Search for the cell housing the specified text and yield its [x, y] center coordinate. 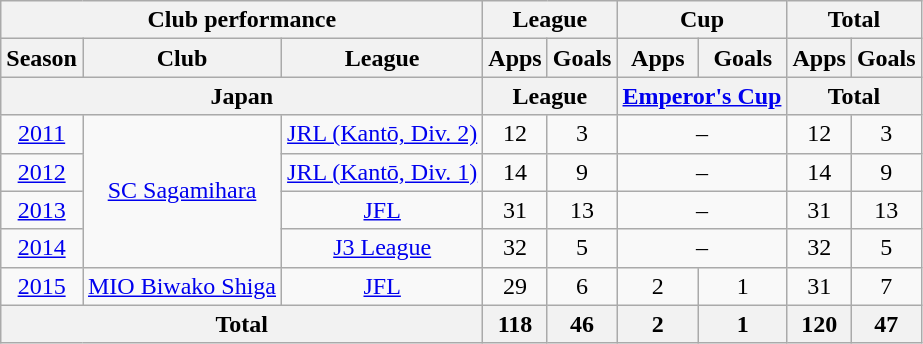
Season [42, 58]
7 [886, 286]
2011 [42, 134]
MIO Biwako Shiga [182, 286]
JRL (Kantō, Div. 1) [382, 172]
2012 [42, 172]
Emperor's Cup [702, 96]
Japan [242, 96]
J3 League [382, 248]
Club performance [242, 20]
Club [182, 58]
2013 [42, 210]
JRL (Kantō, Div. 2) [382, 134]
46 [582, 324]
SC Sagamihara [182, 191]
118 [515, 324]
47 [886, 324]
29 [515, 286]
120 [819, 324]
2014 [42, 248]
6 [582, 286]
2015 [42, 286]
Cup [702, 20]
